Find where the given text appears and provide that cell's center as [X, Y] coordinate. 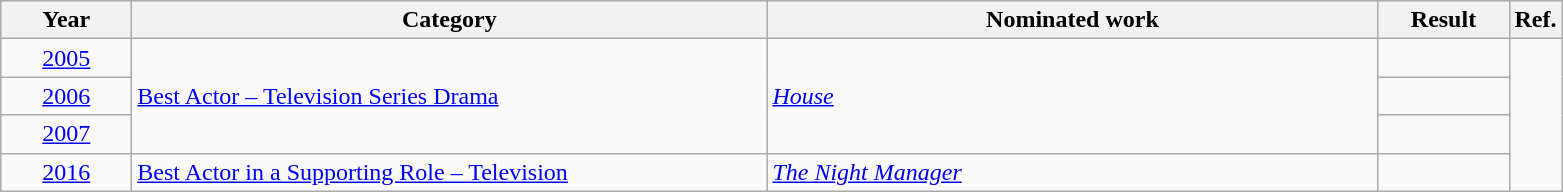
Result [1444, 20]
House [1072, 96]
Best Actor in a Supporting Role – Television [450, 172]
2005 [66, 58]
Category [450, 20]
The Night Manager [1072, 172]
Year [66, 20]
2007 [66, 134]
2016 [66, 172]
Ref. [1536, 20]
Nominated work [1072, 20]
Best Actor – Television Series Drama [450, 96]
2006 [66, 96]
